Capture the cell that displays the provided text and extract its [x, y] central coordinate. 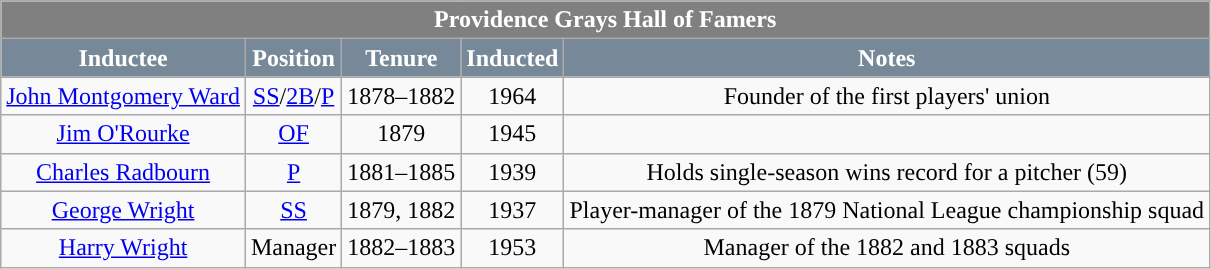
Inductee [124, 58]
Manager of the 1882 and 1883 squads [887, 248]
1878–1882 [402, 96]
George Wright [124, 210]
1882–1883 [402, 248]
Holds single-season wins record for a pitcher (59) [887, 172]
Notes [887, 58]
1964 [512, 96]
Jim O'Rourke [124, 134]
P [293, 172]
SS [293, 210]
1879, 1882 [402, 210]
Founder of the first players' union [887, 96]
1939 [512, 172]
1953 [512, 248]
Charles Radbourn [124, 172]
1937 [512, 210]
SS/2B/P [293, 96]
John Montgomery Ward [124, 96]
Tenure [402, 58]
Player-manager of the 1879 National League championship squad [887, 210]
1945 [512, 134]
1881–1885 [402, 172]
OF [293, 134]
Position [293, 58]
Providence Grays Hall of Famers [606, 20]
Harry Wright [124, 248]
Inducted [512, 58]
Manager [293, 248]
1879 [402, 134]
